Provide the (X, Y) coordinate of the cell's center where the given text is located.  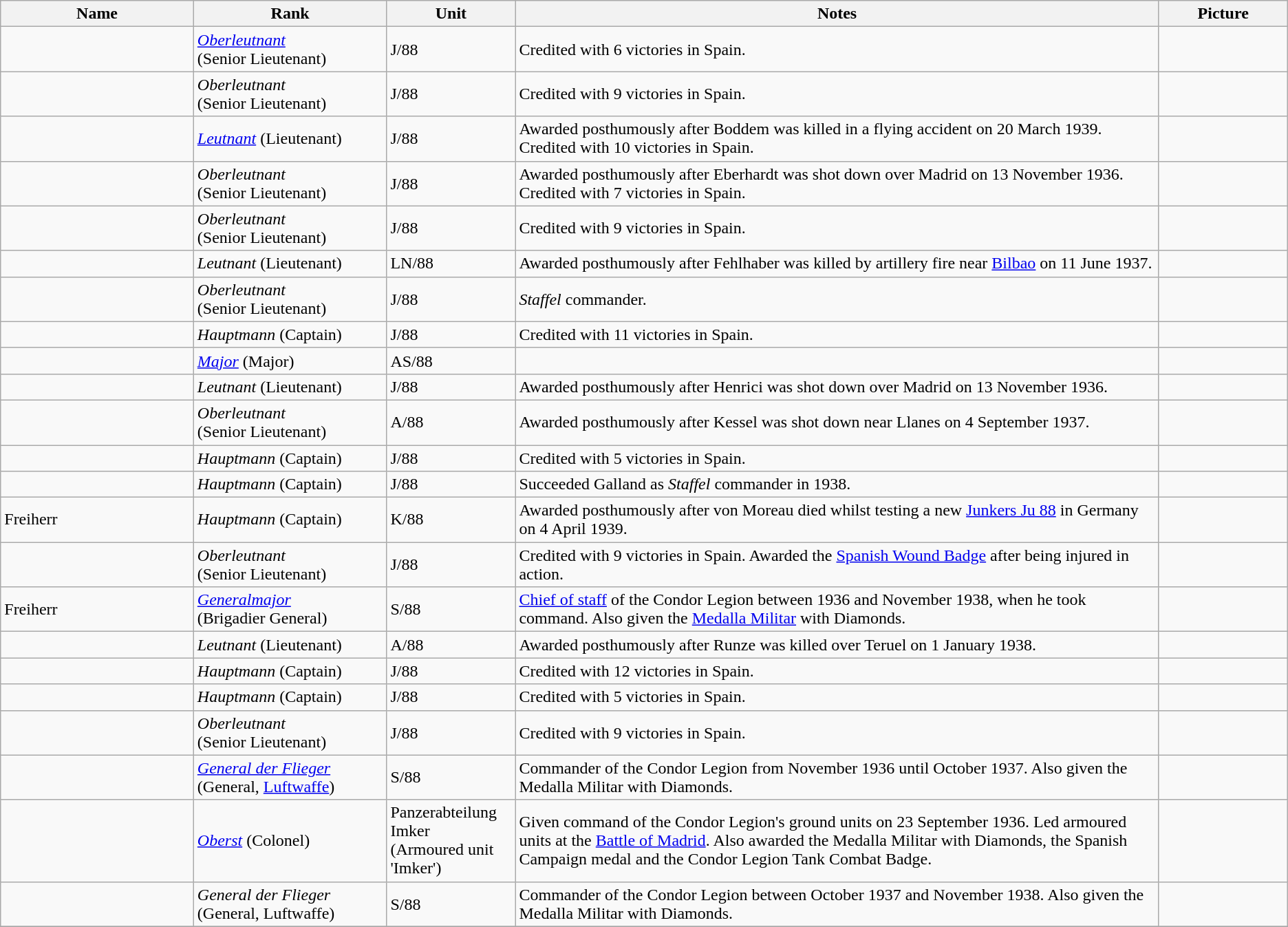
Credited with 12 victories in Spain. (837, 671)
Major (Major) (290, 361)
Picture (1223, 14)
Commander of the Condor Legion between October 1937 and November 1938. Also given the Medalla Militar with Diamonds. (837, 904)
Commander of the Condor Legion from November 1936 until October 1937. Also given the Medalla Militar with Diamonds. (837, 778)
Credited with 11 victories in Spain. (837, 334)
AS/88 (451, 361)
Unit (451, 14)
Awarded posthumously after Boddem was killed in a flying accident on 20 March 1939. Credited with 10 victories in Spain. (837, 139)
Awarded posthumously after Eberhardt was shot down over Madrid on 13 November 1936. Credited with 7 victories in Spain. (837, 183)
Oberst (Colonel) (290, 841)
Awarded posthumously after Henrici was shot down over Madrid on 13 November 1936. (837, 387)
Awarded posthumously after Kessel was shot down near Llanes on 4 September 1937. (837, 423)
Rank (290, 14)
Credited with 9 victories in Spain. Awarded the Spanish Wound Badge after being injured in action. (837, 564)
Awarded posthumously after Runze was killed over Teruel on 1 January 1938. (837, 645)
K/88 (451, 520)
Notes (837, 14)
Generalmajor (Brigadier General) (290, 610)
Awarded posthumously after von Moreau died whilst testing a new Junkers Ju 88 in Germany on 4 April 1939. (837, 520)
Credited with 6 victories in Spain. (837, 50)
Awarded posthumously after Fehlhaber was killed by artillery fire near Bilbao on 11 June 1937. (837, 264)
Staffel commander. (837, 299)
Panzerabteilung Imker(Armoured unit 'Imker') (451, 841)
Chief of staff of the Condor Legion between 1936 and November 1938, when he took command. Also given the Medalla Militar with Diamonds. (837, 610)
Name (98, 14)
Succeeded Galland as Staffel commander in 1938. (837, 484)
LN/88 (451, 264)
